Scan for the cell matching the given text and deliver its [x, y] coordinate at center. 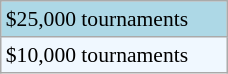
$25,000 tournaments [114, 19]
$10,000 tournaments [114, 55]
